Output the (X, Y) coordinate of the center of the cell containing the given text.  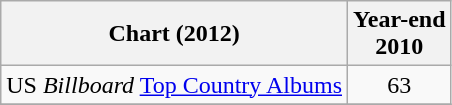
Chart (2012) (174, 34)
63 (400, 85)
US Billboard Top Country Albums (174, 85)
Year-end2010 (400, 34)
